Determine the (X, Y) coordinate at the center of the cell enclosing the given text.  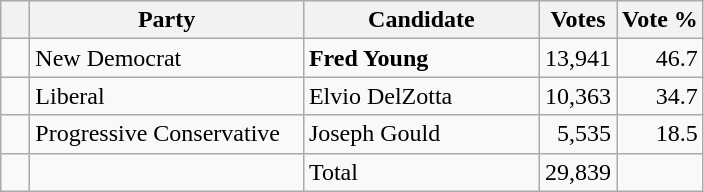
Candidate (421, 20)
Votes (578, 20)
Joseph Gould (421, 134)
34.7 (660, 96)
Party (167, 20)
10,363 (578, 96)
Vote % (660, 20)
29,839 (578, 172)
46.7 (660, 58)
Liberal (167, 96)
13,941 (578, 58)
New Democrat (167, 58)
Fred Young (421, 58)
Total (421, 172)
Progressive Conservative (167, 134)
18.5 (660, 134)
5,535 (578, 134)
Elvio DelZotta (421, 96)
